Find where the given text appears and provide that cell's center as (x, y) coordinate. 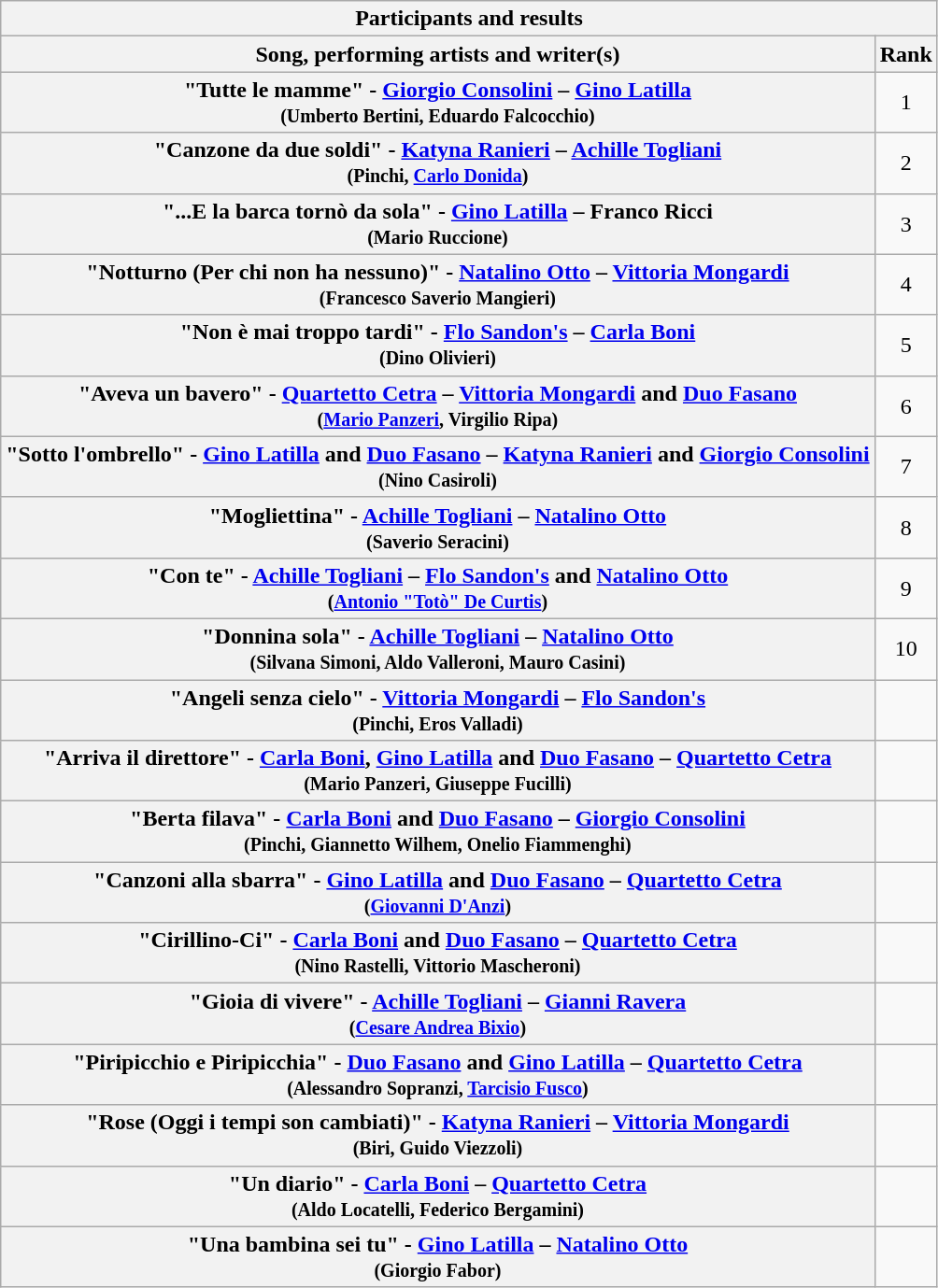
6 (906, 405)
Song, performing artists and writer(s) (437, 54)
"Con te" - Achille Togliani – Flo Sandon's and Natalino Otto (Antonio "Totò" De Curtis) (437, 588)
9 (906, 588)
"Aveva un bavero" - Quartetto Cetra – Vittoria Mongardi and Duo Fasano (Mario Panzeri, Virgilio Ripa) (437, 405)
3 (906, 224)
"Non è mai troppo tardi" - Flo Sandon's – Carla Boni (Dino Olivieri) (437, 346)
"Una bambina sei tu" - Gino Latilla – Natalino Otto (Giorgio Fabor) (437, 1257)
"Un diario" - Carla Boni – Quartetto Cetra (Aldo Locatelli, Federico Bergamini) (437, 1196)
"Canzoni alla sbarra" - Gino Latilla and Duo Fasano – Quartetto Cetra (Giovanni D'Anzi) (437, 893)
Participants and results (469, 19)
"Arriva il direttore" - Carla Boni, Gino Latilla and Duo Fasano – Quartetto Cetra (Mario Panzeri, Giuseppe Fucilli) (437, 771)
"Berta filava" - Carla Boni and Duo Fasano – Giorgio Consolini (Pinchi, Giannetto Wilhem, Onelio Fiammenghi) (437, 831)
"Cirillino-Ci" - Carla Boni and Duo Fasano – Quartetto Cetra (Nino Rastelli, Vittorio Mascheroni) (437, 953)
4 (906, 284)
10 (906, 648)
Rank (906, 54)
"Notturno (Per chi non ha nessuno)" - Natalino Otto – Vittoria Mongardi (Francesco Saverio Mangieri) (437, 284)
"Angeli senza cielo" - Vittoria Mongardi – Flo Sandon's (Pinchi, Eros Valladi) (437, 710)
"Mogliettina" - Achille Togliani – Natalino Otto (Saverio Seracini) (437, 527)
"Sotto l'ombrello" - Gino Latilla and Duo Fasano – Katyna Ranieri and Giorgio Consolini (Nino Casiroli) (437, 467)
8 (906, 527)
5 (906, 346)
"Gioia di vivere" - Achille Togliani – Gianni Ravera (Cesare Andrea Bixio) (437, 1014)
1 (906, 103)
2 (906, 163)
7 (906, 467)
"...E la barca tornò da sola" - Gino Latilla – Franco Ricci (Mario Ruccione) (437, 224)
"Canzone da due soldi" - Katyna Ranieri – Achille Togliani (Pinchi, Carlo Donida) (437, 163)
"Tutte le mamme" - Giorgio Consolini – Gino Latilla (Umberto Bertini, Eduardo Falcocchio) (437, 103)
"Rose (Oggi i tempi son cambiati)" - Katyna Ranieri – Vittoria Mongardi (Biri, Guido Viezzoli) (437, 1136)
"Piripicchio e Piripicchia" - Duo Fasano and Gino Latilla – Quartetto Cetra (Alessandro Sopranzi, Tarcisio Fusco) (437, 1074)
"Donnina sola" - Achille Togliani – Natalino Otto (Silvana Simoni, Aldo Valleroni, Mauro Casini) (437, 648)
